From the cell containing the given text, extract its center point as (x, y) coordinate. 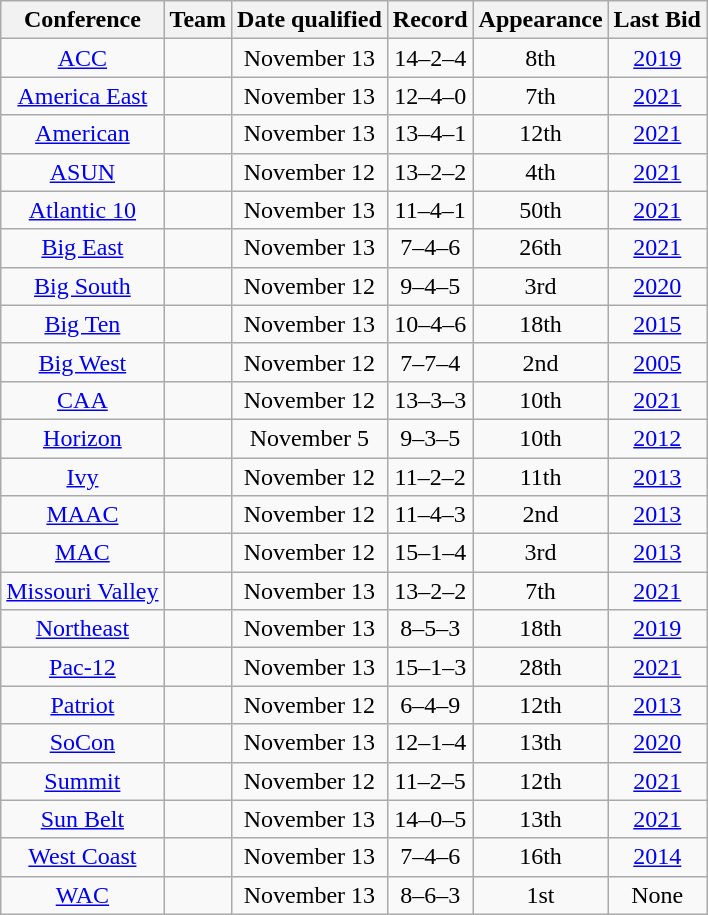
Big East (82, 248)
November 5 (310, 438)
14–0–5 (430, 819)
ASUN (82, 172)
Ivy (82, 477)
MAC (82, 553)
15–1–4 (430, 553)
WAC (82, 895)
CAA (82, 400)
ACC (82, 58)
West Coast (82, 857)
13–4–1 (430, 134)
None (657, 895)
SoCon (82, 743)
4th (540, 172)
16th (540, 857)
America East (82, 96)
13–3–3 (430, 400)
11th (540, 477)
Conference (82, 20)
8th (540, 58)
Northeast (82, 629)
Atlantic 10 (82, 210)
2012 (657, 438)
MAAC (82, 515)
Date qualified (310, 20)
10–4–6 (430, 324)
Patriot (82, 705)
6–4–9 (430, 705)
8–6–3 (430, 895)
9–3–5 (430, 438)
Horizon (82, 438)
Last Bid (657, 20)
American (82, 134)
Record (430, 20)
Summit (82, 781)
12–1–4 (430, 743)
Big South (82, 286)
9–4–5 (430, 286)
11–4–1 (430, 210)
11–4–3 (430, 515)
2015 (657, 324)
Missouri Valley (82, 591)
Big West (82, 362)
26th (540, 248)
2014 (657, 857)
Appearance (540, 20)
11–2–5 (430, 781)
14–2–4 (430, 58)
12–4–0 (430, 96)
Big Ten (82, 324)
7–7–4 (430, 362)
28th (540, 667)
Sun Belt (82, 819)
1st (540, 895)
2005 (657, 362)
50th (540, 210)
11–2–2 (430, 477)
8–5–3 (430, 629)
Pac-12 (82, 667)
15–1–3 (430, 667)
Team (198, 20)
